Output the [X, Y] coordinate of the center of the cell containing the given text.  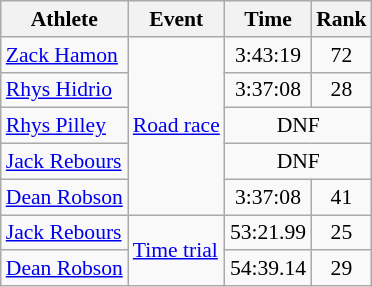
3:43:19 [268, 55]
Time [268, 19]
Athlete [64, 19]
Rhys Pilley [64, 126]
Road race [176, 126]
Event [176, 19]
Time trial [176, 250]
41 [342, 197]
25 [342, 233]
53:21.99 [268, 233]
Rank [342, 19]
28 [342, 90]
Zack Hamon [64, 55]
72 [342, 55]
Rhys Hidrio [64, 90]
54:39.14 [268, 269]
29 [342, 269]
